Locate the cell with the specified text and output its [X, Y] center coordinate. 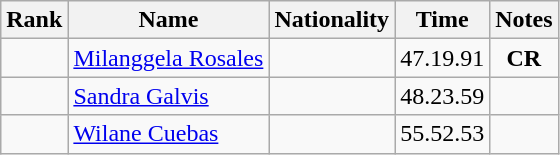
47.19.91 [442, 58]
55.52.53 [442, 134]
48.23.59 [442, 96]
Rank [34, 20]
Name [168, 20]
Wilane Cuebas [168, 134]
Sandra Galvis [168, 96]
Nationality [332, 20]
Milanggela Rosales [168, 58]
Time [442, 20]
CR [524, 58]
Notes [524, 20]
